Return the [x, y] coordinate for the center point of the cell that contains the specified text.  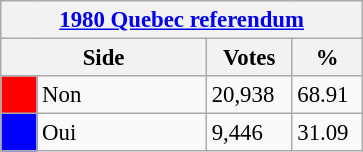
68.91 [328, 95]
Votes [249, 58]
1980 Quebec referendum [182, 20]
9,446 [249, 133]
Non [122, 95]
Side [104, 58]
31.09 [328, 133]
Oui [122, 133]
20,938 [249, 95]
% [328, 58]
